From the cell containing the given text, extract its center point as [X, Y] coordinate. 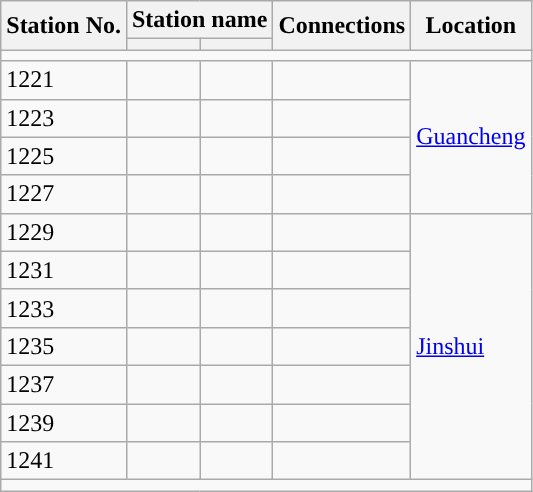
1229 [64, 232]
1241 [64, 461]
1225 [64, 156]
1223 [64, 118]
Station name [199, 20]
Location [471, 26]
Jinshui [471, 346]
1227 [64, 194]
1233 [64, 308]
1235 [64, 346]
1239 [64, 423]
1221 [64, 80]
Station No. [64, 26]
Connections [342, 26]
1231 [64, 270]
1237 [64, 384]
Guancheng [471, 137]
